Identify which cell holds the provided text, then report its [x, y] central coordinate. 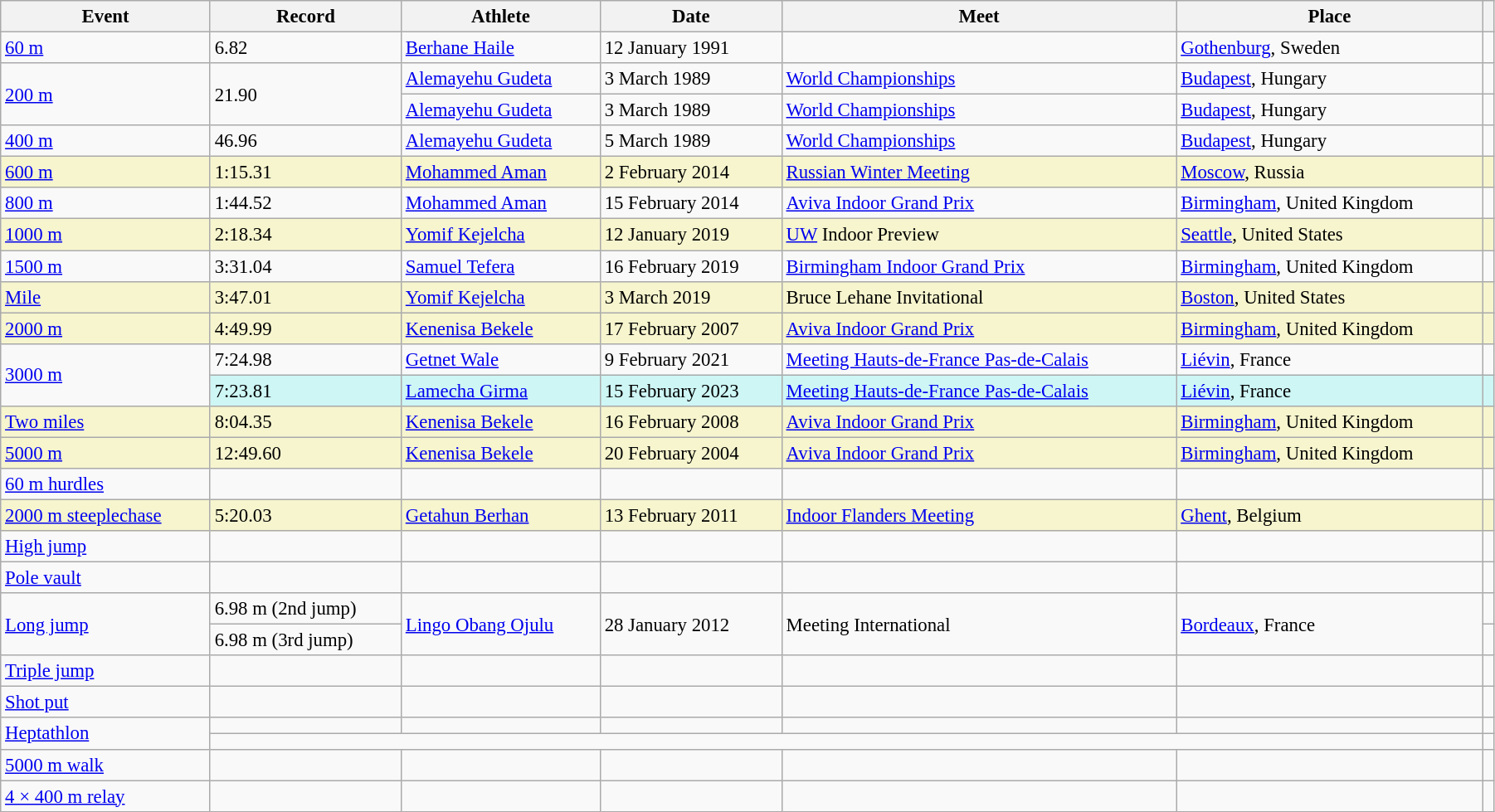
5:20.03 [305, 515]
Samuel Tefera [501, 266]
800 m [106, 203]
12 January 2019 [690, 235]
Bordeaux, France [1329, 624]
6.98 m (2nd jump) [305, 609]
Birmingham Indoor Grand Prix [979, 266]
6.98 m (3rd jump) [305, 640]
46.96 [305, 141]
5 March 1989 [690, 141]
13 February 2011 [690, 515]
Russian Winter Meeting [979, 173]
Pole vault [106, 578]
16 February 2008 [690, 422]
Place [1329, 17]
1000 m [106, 235]
Shot put [106, 703]
3000 m [106, 375]
Triple jump [106, 671]
Meet [979, 17]
4 × 400 m relay [106, 796]
2000 m steeplechase [106, 515]
Getahun Berhan [501, 515]
Mile [106, 297]
Indoor Flanders Meeting [979, 515]
16 February 2019 [690, 266]
1:44.52 [305, 203]
Record [305, 17]
2 February 2014 [690, 173]
Lingo Obang Ojulu [501, 624]
15 February 2014 [690, 203]
5000 m walk [106, 765]
1:15.31 [305, 173]
3:31.04 [305, 266]
Bruce Lehane Invitational [979, 297]
Boston, United States [1329, 297]
Moscow, Russia [1329, 173]
Two miles [106, 422]
15 February 2023 [690, 391]
60 m [106, 48]
UW Indoor Preview [979, 235]
8:04.35 [305, 422]
Ghent, Belgium [1329, 515]
600 m [106, 173]
20 February 2004 [690, 453]
60 m hurdles [106, 484]
Seattle, United States [1329, 235]
Heptathlon [106, 734]
12 January 1991 [690, 48]
3 March 2019 [690, 297]
12:49.60 [305, 453]
5000 m [106, 453]
2000 m [106, 328]
Meeting International [979, 624]
17 February 2007 [690, 328]
Long jump [106, 624]
Event [106, 17]
28 January 2012 [690, 624]
Gothenburg, Sweden [1329, 48]
1500 m [106, 266]
Athlete [501, 17]
Berhane Haile [501, 48]
7:23.81 [305, 391]
6.82 [305, 48]
2:18.34 [305, 235]
Getnet Wale [501, 359]
9 February 2021 [690, 359]
High jump [106, 547]
200 m [106, 95]
21.90 [305, 95]
Date [690, 17]
4:49.99 [305, 328]
7:24.98 [305, 359]
400 m [106, 141]
Lamecha Girma [501, 391]
3:47.01 [305, 297]
